Provide the [x, y] coordinate of the cell's center where the given text is located.  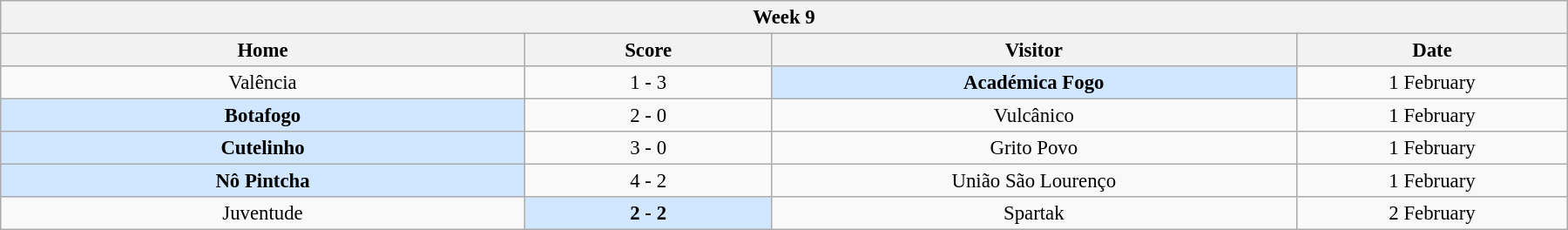
3 - 0 [648, 148]
Académica Fogo [1033, 83]
Week 9 [784, 17]
Juventude [263, 213]
Cutelinho [263, 148]
Nô Pintcha [263, 181]
Spartak [1033, 213]
Valência [263, 83]
4 - 2 [648, 181]
2 - 2 [648, 213]
Vulcânico [1033, 116]
1 - 3 [648, 83]
2 February [1432, 213]
Home [263, 51]
2 - 0 [648, 116]
Visitor [1033, 51]
Grito Povo [1033, 148]
Score [648, 51]
Date [1432, 51]
União São Lourenço [1033, 181]
Botafogo [263, 116]
